Return the [X, Y] coordinate for the center point of the cell that contains the specified text.  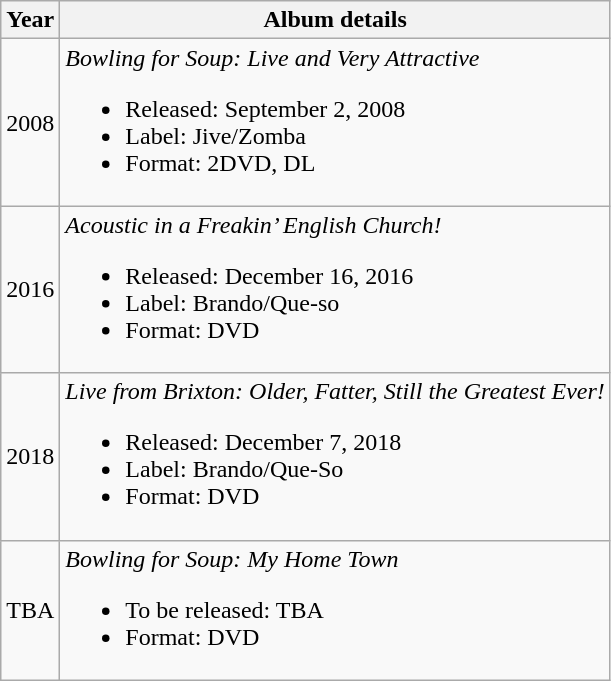
TBA [30, 610]
Acoustic in a Freakin’ English Church!Released: December 16, 2016Label: Brando/Que-soFormat: DVD [336, 290]
Live from Brixton: Older, Fatter, Still the Greatest Ever!Released: December 7, 2018Label: Brando/Que-SoFormat: DVD [336, 456]
Year [30, 20]
2008 [30, 122]
2018 [30, 456]
Bowling for Soup: Live and Very AttractiveReleased: September 2, 2008Label: Jive/ZombaFormat: 2DVD, DL [336, 122]
Bowling for Soup: My Home TownTo be released: TBAFormat: DVD [336, 610]
2016 [30, 290]
Album details [336, 20]
